Output the [x, y] coordinate of the center of the cell containing the given text.  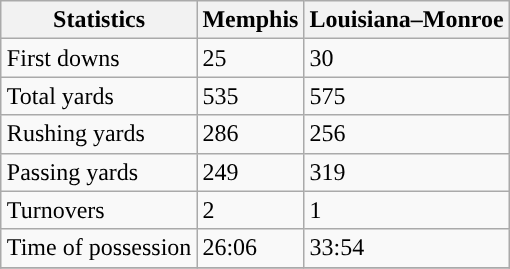
30 [406, 58]
Time of possession [99, 248]
26:06 [250, 248]
286 [250, 134]
Passing yards [99, 172]
575 [406, 96]
249 [250, 172]
2 [250, 210]
Turnovers [99, 210]
256 [406, 134]
Statistics [99, 20]
Total yards [99, 96]
First downs [99, 58]
Memphis [250, 20]
535 [250, 96]
Louisiana–Monroe [406, 20]
33:54 [406, 248]
1 [406, 210]
Rushing yards [99, 134]
319 [406, 172]
25 [250, 58]
